Output the [x, y] coordinate of the center of the cell containing the given text.  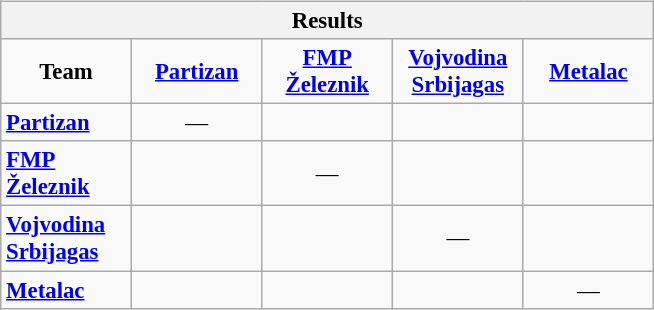
Team [66, 72]
Results [328, 21]
